Search for the cell housing the specified text and yield its [x, y] center coordinate. 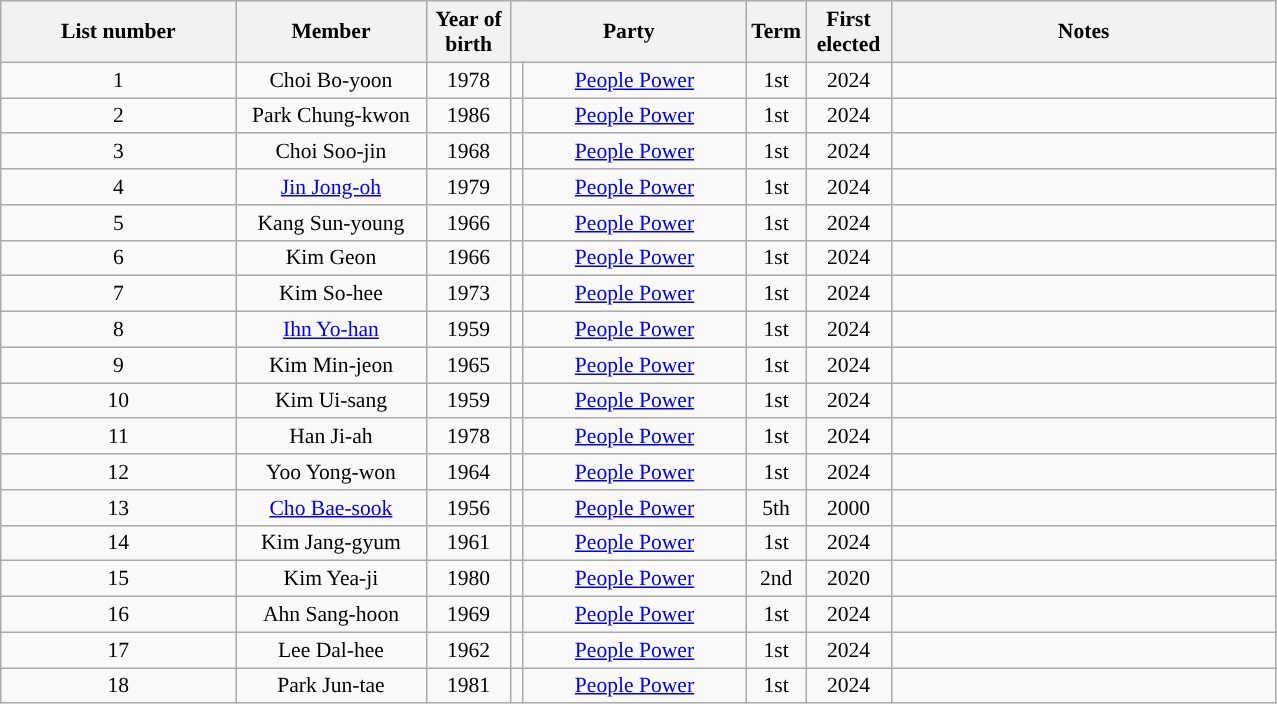
9 [118, 365]
Member [331, 32]
Kim Ui-sang [331, 401]
Kim Yea-ji [331, 579]
Party [628, 32]
1986 [468, 116]
5th [776, 508]
Lee Dal-hee [331, 650]
Jin Jong-oh [331, 187]
Ihn Yo-han [331, 330]
1962 [468, 650]
11 [118, 437]
Year of birth [468, 32]
Han Ji-ah [331, 437]
2nd [776, 579]
1965 [468, 365]
Term [776, 32]
17 [118, 650]
1981 [468, 686]
Park Chung-kwon [331, 116]
Yoo Yong-won [331, 472]
1973 [468, 294]
Kim So-hee [331, 294]
Cho Bae-sook [331, 508]
Choi Bo-yoon [331, 80]
1979 [468, 187]
16 [118, 615]
Kim Jang-gyum [331, 543]
15 [118, 579]
8 [118, 330]
Kang Sun-young [331, 223]
First elected [848, 32]
13 [118, 508]
Notes [1084, 32]
5 [118, 223]
Ahn Sang-hoon [331, 615]
3 [118, 152]
1 [118, 80]
1980 [468, 579]
1969 [468, 615]
1964 [468, 472]
2020 [848, 579]
1961 [468, 543]
14 [118, 543]
List number [118, 32]
10 [118, 401]
1968 [468, 152]
2000 [848, 508]
18 [118, 686]
4 [118, 187]
12 [118, 472]
Kim Min-jeon [331, 365]
6 [118, 258]
Park Jun-tae [331, 686]
7 [118, 294]
2 [118, 116]
1956 [468, 508]
Kim Geon [331, 258]
Choi Soo-jin [331, 152]
